Search for the cell housing the specified text and yield its (x, y) center coordinate. 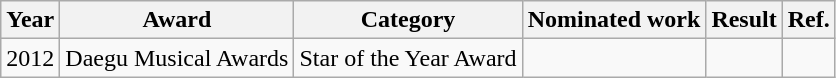
Nominated work (614, 20)
Result (744, 20)
Award (177, 20)
Year (30, 20)
2012 (30, 58)
Star of the Year Award (408, 58)
Category (408, 20)
Daegu Musical Awards (177, 58)
Ref. (808, 20)
